Determine the [X, Y] coordinate at the center of the cell enclosing the given text.  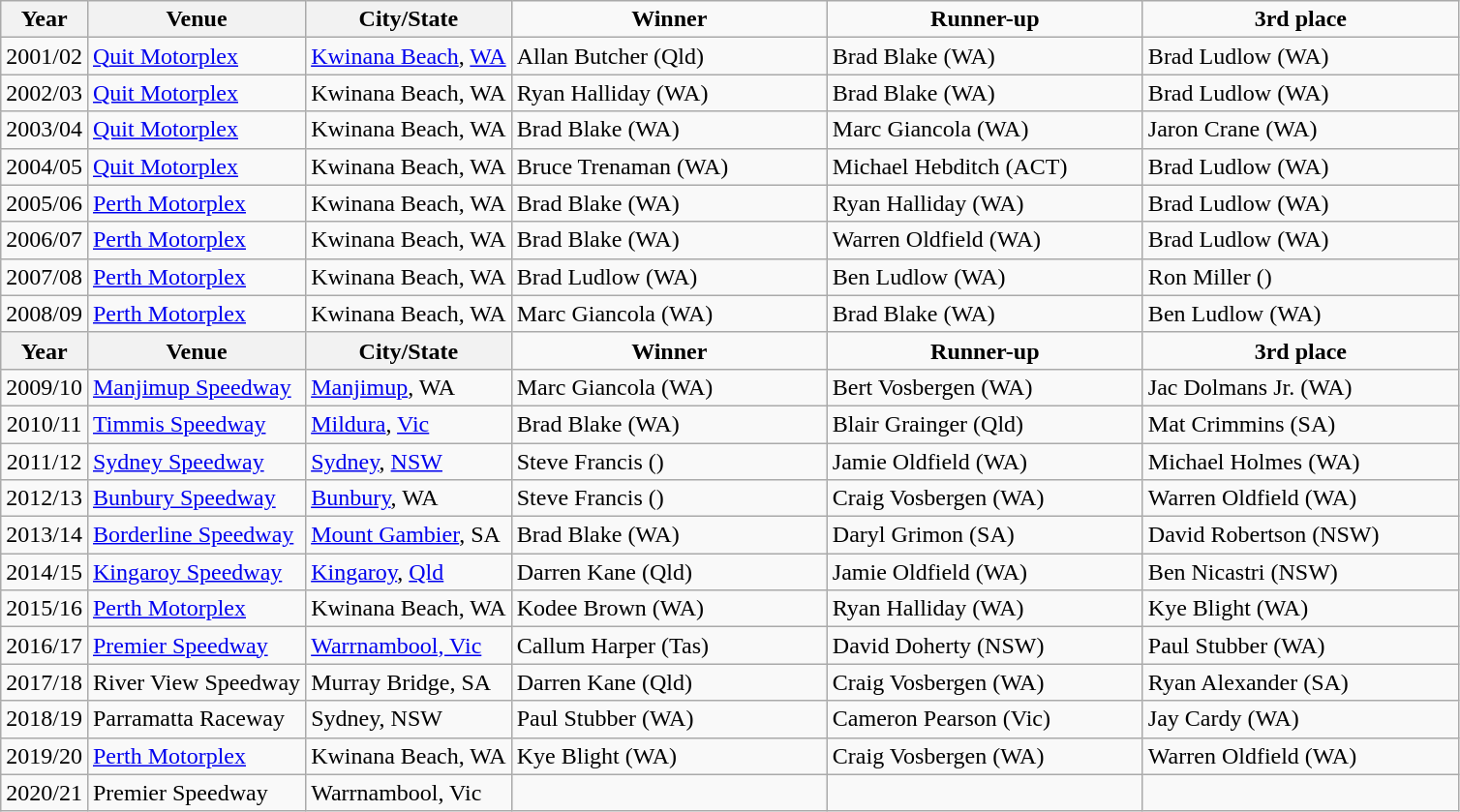
David Doherty (NSW) [985, 646]
2010/11 [45, 424]
Blair Grainger (Qld) [985, 424]
2017/18 [45, 682]
2013/14 [45, 535]
Manjimup, WA [409, 387]
Bert Vosbergen (WA) [985, 387]
Ron Miller () [1300, 277]
Jac Dolmans Jr. (WA) [1300, 387]
Cameron Pearson (Vic) [985, 719]
Callum Harper (Tas) [669, 646]
Timmis Speedway [196, 424]
2004/05 [45, 166]
2008/09 [45, 314]
2005/06 [45, 203]
2009/10 [45, 387]
2001/02 [45, 56]
2011/12 [45, 462]
River View Speedway [196, 682]
Borderline Speedway [196, 535]
2002/03 [45, 93]
Allan Butcher (Qld) [669, 56]
2007/08 [45, 277]
Kodee Brown (WA) [669, 609]
2018/19 [45, 719]
Murray Bridge, SA [409, 682]
Bunbury Speedway [196, 498]
2015/16 [45, 609]
Michael Hebditch (ACT) [985, 166]
Bunbury, WA [409, 498]
Michael Holmes (WA) [1300, 462]
2020/21 [45, 793]
David Robertson (NSW) [1300, 535]
Mat Crimmins (SA) [1300, 424]
Bruce Trenaman (WA) [669, 166]
2006/07 [45, 240]
Parramatta Raceway [196, 719]
2019/20 [45, 756]
Sydney Speedway [196, 462]
Jay Cardy (WA) [1300, 719]
Mount Gambier, SA [409, 535]
2016/17 [45, 646]
Kingaroy, Qld [409, 572]
Ryan Alexander (SA) [1300, 682]
Jaron Crane (WA) [1300, 130]
Manjimup Speedway [196, 387]
2014/15 [45, 572]
Mildura, Vic [409, 424]
2003/04 [45, 130]
Daryl Grimon (SA) [985, 535]
Kingaroy Speedway [196, 572]
Ben Nicastri (NSW) [1300, 572]
2012/13 [45, 498]
